Locate the cell with the specified text and output its [x, y] center coordinate. 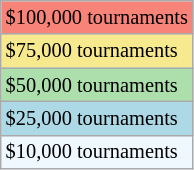
$50,000 tournaments [97, 85]
$10,000 tournaments [97, 152]
$75,000 tournaments [97, 51]
$100,000 tournaments [97, 17]
$25,000 tournaments [97, 118]
